Extract the (x, y) coordinate from the center of the cell holding the provided text.  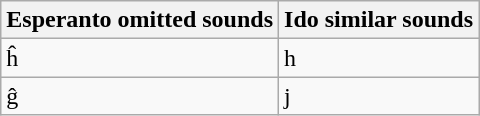
j (379, 96)
ĥ (140, 58)
ĝ (140, 96)
Esperanto omitted sounds (140, 20)
Ido similar sounds (379, 20)
h (379, 58)
